Return (x, y) of the center of cell containing provided text 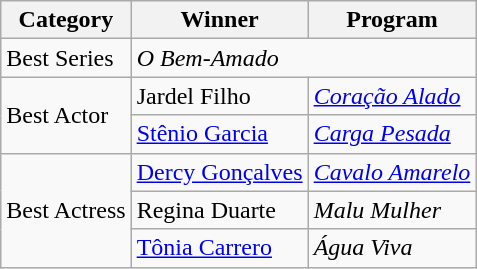
Program (392, 20)
Best Actress (66, 210)
Best Series (66, 58)
Category (66, 20)
Jardel Filho (220, 96)
Dercy Gonçalves (220, 172)
O Bem-Amado (304, 58)
Coração Alado (392, 96)
Água Viva (392, 248)
Malu Mulher (392, 210)
Cavalo Amarelo (392, 172)
Carga Pesada (392, 134)
Regina Duarte (220, 210)
Winner (220, 20)
Tônia Carrero (220, 248)
Stênio Garcia (220, 134)
Best Actor (66, 115)
